Find where the given text appears and provide that cell's center as (x, y) coordinate. 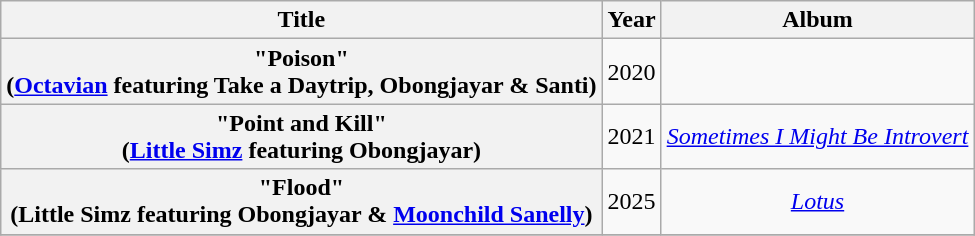
2020 (632, 72)
Title (302, 20)
"Flood"(Little Simz featuring Obongjayar & Moonchild Sanelly) (302, 202)
Lotus (818, 202)
Sometimes I Might Be Introvert (818, 136)
"Poison"(Octavian featuring Take a Daytrip, Obongjayar & Santi) (302, 72)
"Point and Kill"(Little Simz featuring Obongjayar) (302, 136)
Album (818, 20)
2021 (632, 136)
Year (632, 20)
2025 (632, 202)
